Identify which cell holds the provided text, then report its (x, y) central coordinate. 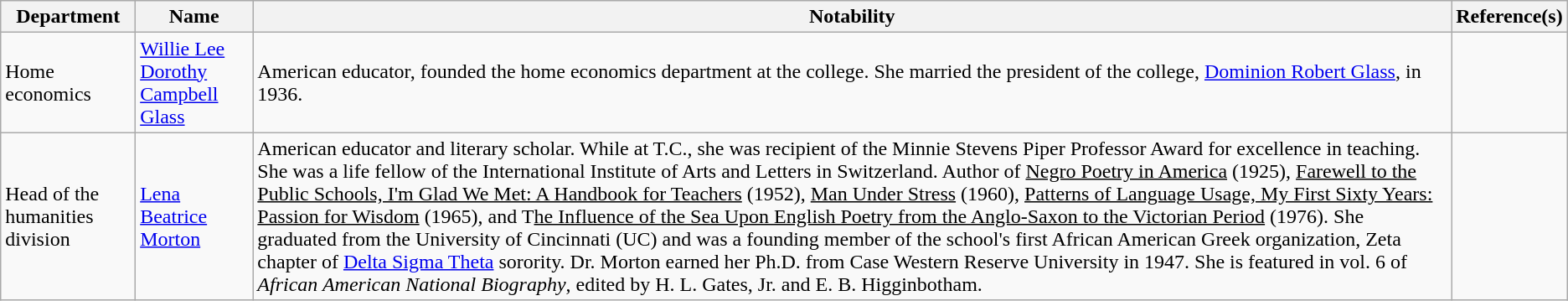
American educator, founded the home economics department at the college. She married the president of the college, Dominion Robert Glass, in 1936. (853, 82)
Home economics (69, 82)
Name (194, 17)
Willie Lee Dorothy Campbell Glass (194, 82)
Department (69, 17)
Head of the humanities division (69, 216)
Notability (853, 17)
Reference(s) (1509, 17)
Lena Beatrice Morton (194, 216)
